Provide the (X, Y) coordinate of the cell's center where the given text is located.  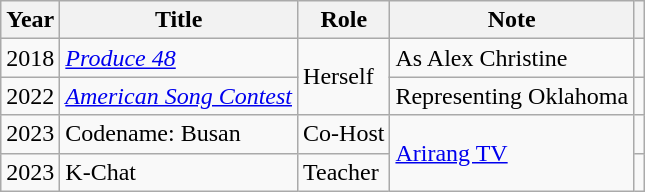
American Song Contest (179, 96)
Year (30, 20)
Codename: Busan (179, 134)
Produce 48 (179, 58)
Title (179, 20)
As Alex Christine (512, 58)
Note (512, 20)
Representing Oklahoma (512, 96)
Herself (344, 77)
2022 (30, 96)
K-Chat (179, 172)
Co-Host (344, 134)
2018 (30, 58)
Role (344, 20)
Arirang TV (512, 153)
Teacher (344, 172)
